Identify which cell holds the provided text, then report its [X, Y] central coordinate. 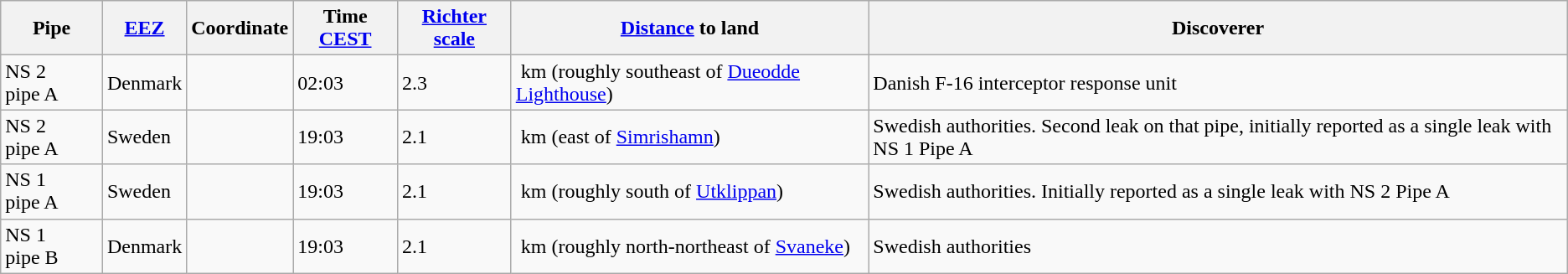
Distance to land [690, 28]
Swedish authorities. Second leak on that pipe, initially reported as a single leak with NS 1 Pipe A [1218, 137]
Discoverer [1218, 28]
km (roughly southeast of Dueodde Lighthouse) [690, 82]
NS 1 pipe A [52, 191]
Swedish authorities. Initially reported as a single leak with NS 2 Pipe A [1218, 191]
km (roughly south of Utklippan) [690, 191]
Danish F-16 interceptor response unit [1218, 82]
NS 1 pipe B [52, 246]
02:03 [345, 82]
EEZ [144, 28]
km (east of Simrishamn) [690, 137]
Pipe [52, 28]
Time CEST [345, 28]
km (roughly north-northeast of Svaneke) [690, 246]
Coordinate [240, 28]
Richter scale [454, 28]
2.3 [454, 82]
Swedish authorities [1218, 246]
